Capture the cell that displays the provided text and extract its [X, Y] central coordinate. 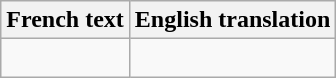
French text [66, 20]
English translation [232, 20]
